Provide the [x, y] coordinate of the cell's center where the given text is located.  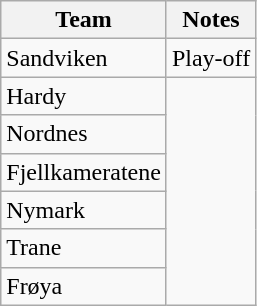
Team [84, 20]
Sandviken [84, 58]
Nymark [84, 210]
Notes [210, 20]
Nordnes [84, 134]
Fjellkameratene [84, 172]
Trane [84, 248]
Hardy [84, 96]
Play-off [210, 58]
Frøya [84, 286]
